Determine the (X, Y) coordinate at the center of the cell enclosing the given text.  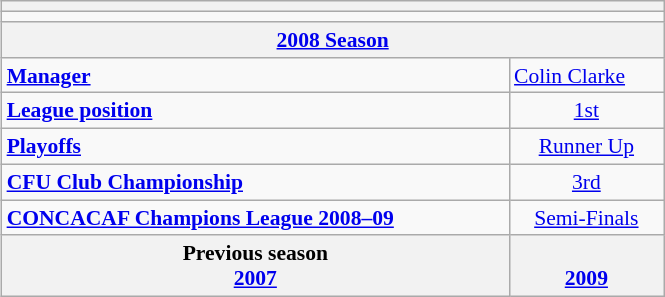
2009 (586, 266)
CFU Club Championship (256, 182)
Colin Clarke (586, 75)
Semi-Finals (586, 218)
League position (256, 111)
Playoffs (256, 146)
Manager (256, 75)
3rd (586, 182)
1st (586, 111)
Previous season 2007 (256, 266)
CONCACAF Champions League 2008–09 (256, 218)
2008 Season (333, 40)
Runner Up (586, 146)
